Search for the cell housing the specified text and yield its (X, Y) center coordinate. 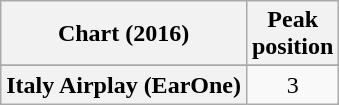
Chart (2016) (124, 34)
3 (292, 85)
Italy Airplay (EarOne) (124, 85)
Peakposition (292, 34)
